Detect which cell encompasses the target text, then output its (X, Y) center coordinate. 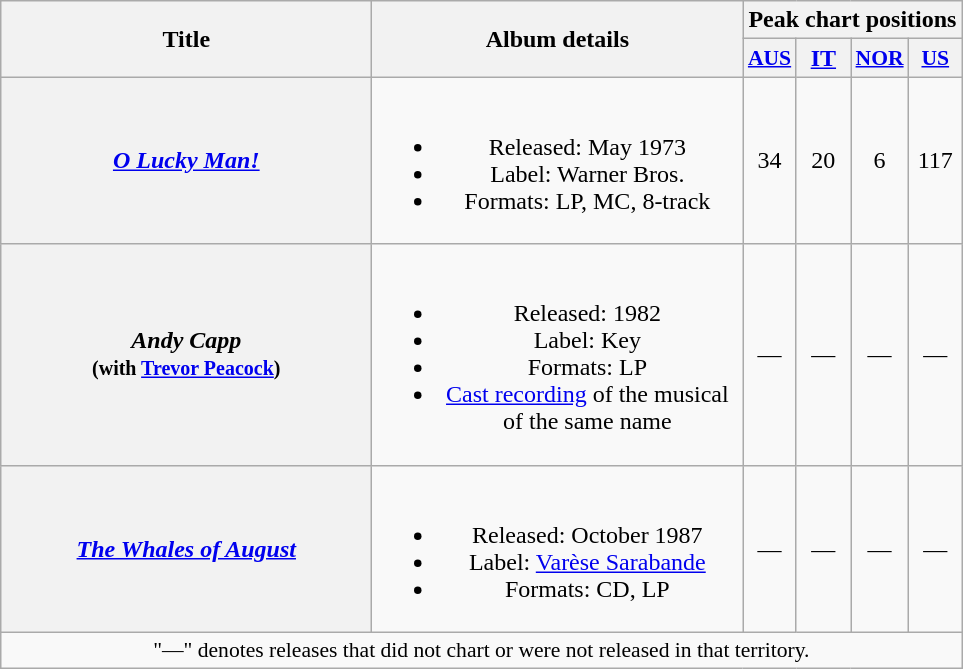
20 (823, 160)
34 (770, 160)
O Lucky Man! (186, 160)
The Whales of August (186, 548)
Released: May 1973Label: Warner Bros.Formats: LP, MC, 8-track (558, 160)
Andy Capp(with Trevor Peacock) (186, 354)
Peak chart positions (852, 20)
US (936, 58)
NOR (880, 58)
Released: October 1987Label: Varèse SarabandeFormats: CD, LP (558, 548)
AUS (770, 58)
Title (186, 39)
"—" denotes releases that did not chart or were not released in that territory. (482, 650)
Released: 1982Label: KeyFormats: LPCast recording of the musical of the same name (558, 354)
117 (936, 160)
IT (823, 58)
Album details (558, 39)
6 (880, 160)
